Provide the (x, y) coordinate of the cell's center where the given text is located.  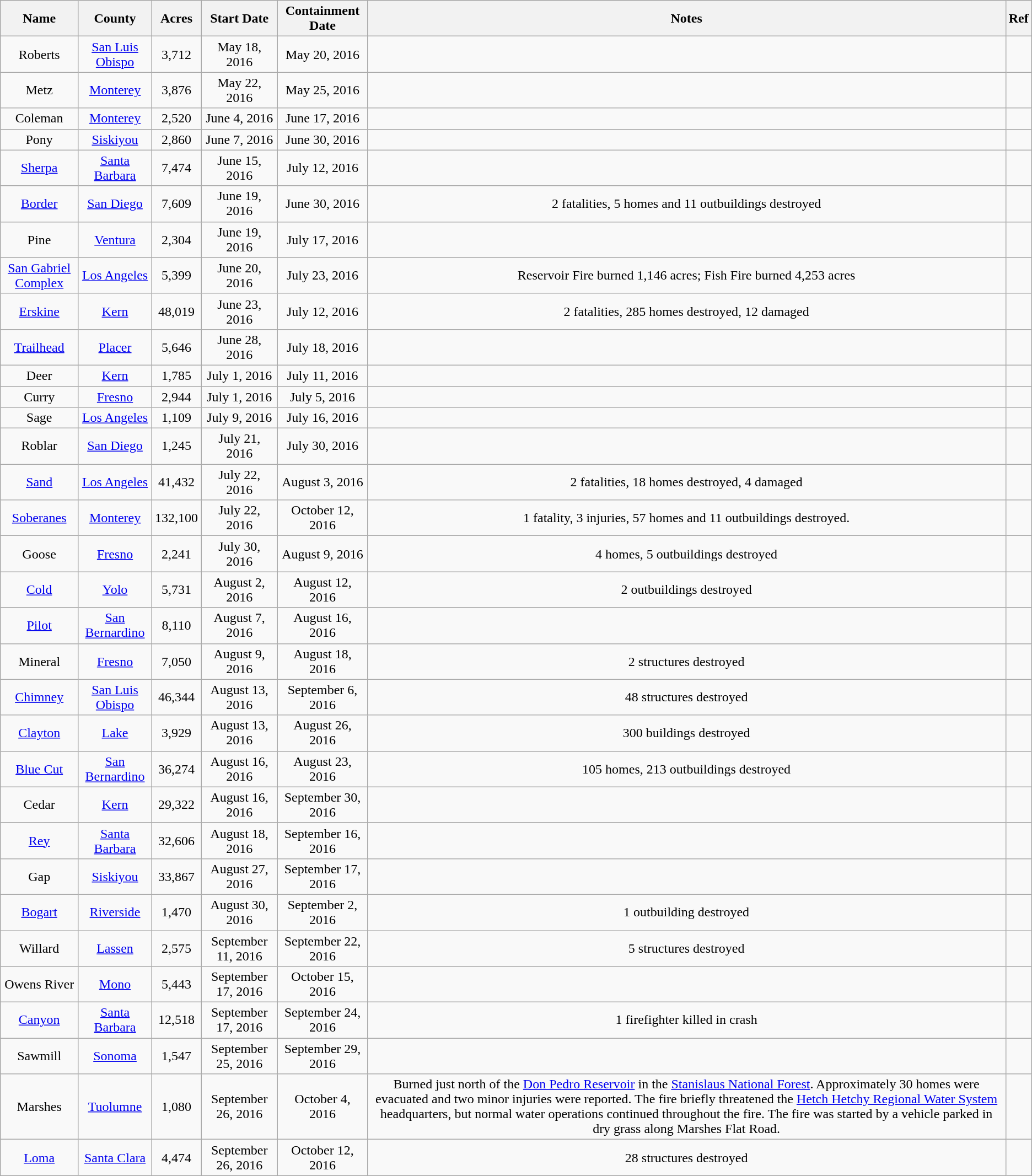
July 18, 2016 (322, 347)
Curry (40, 396)
San Gabriel Complex (40, 276)
7,474 (176, 168)
Trailhead (40, 347)
Notes (686, 19)
5 structures destroyed (686, 948)
1,785 (176, 375)
48 structures destroyed (686, 697)
7,050 (176, 662)
July 21, 2016 (239, 447)
1 fatality, 3 injuries, 57 homes and 11 outbuildings destroyed. (686, 518)
Pilot (40, 625)
Chimney (40, 697)
2,944 (176, 396)
June 23, 2016 (239, 311)
October 15, 2016 (322, 985)
33,867 (176, 877)
September 29, 2016 (322, 1056)
5,443 (176, 985)
2 fatalities, 285 homes destroyed, 12 damaged (686, 311)
Cedar (40, 805)
Sage (40, 418)
Lake (115, 733)
2,575 (176, 948)
1 firefighter killed in crash (686, 1020)
Sawmill (40, 1056)
3,929 (176, 733)
5,731 (176, 590)
Roberts (40, 54)
September 30, 2016 (322, 805)
May 25, 2016 (322, 90)
28 structures destroyed (686, 1158)
36,274 (176, 769)
Erskine (40, 311)
5,399 (176, 276)
48,019 (176, 311)
May 22, 2016 (239, 90)
June 15, 2016 (239, 168)
County (115, 19)
Pine (40, 239)
41,432 (176, 482)
1,245 (176, 447)
July 5, 2016 (322, 396)
Ref (1019, 19)
Deer (40, 375)
46,344 (176, 697)
5,646 (176, 347)
Yolo (115, 590)
September 25, 2016 (239, 1056)
Metz (40, 90)
4,474 (176, 1158)
September 16, 2016 (322, 840)
July 11, 2016 (322, 375)
June 7, 2016 (239, 139)
Mono (115, 985)
2 outbuildings destroyed (686, 590)
Coleman (40, 119)
June 20, 2016 (239, 276)
3,876 (176, 90)
8,110 (176, 625)
July 16, 2016 (322, 418)
August 7, 2016 (239, 625)
July 9, 2016 (239, 418)
2 structures destroyed (686, 662)
1,470 (176, 912)
32,606 (176, 840)
105 homes, 213 outbuildings destroyed (686, 769)
Willard (40, 948)
Blue Cut (40, 769)
Ventura (115, 239)
Cold (40, 590)
August 30, 2016 (239, 912)
Tuolumne (115, 1107)
2 fatalities, 5 homes and 11 outbuildings destroyed (686, 204)
September 22, 2016 (322, 948)
Start Date (239, 19)
2,520 (176, 119)
Reservoir Fire burned 1,146 acres; Fish Fire burned 4,253 acres (686, 276)
September 6, 2016 (322, 697)
Gap (40, 877)
Santa Clara (115, 1158)
1,080 (176, 1107)
August 2, 2016 (239, 590)
2,860 (176, 139)
Rey (40, 840)
12,518 (176, 1020)
September 2, 2016 (322, 912)
June 4, 2016 (239, 119)
September 24, 2016 (322, 1020)
August 23, 2016 (322, 769)
Name (40, 19)
2,304 (176, 239)
Marshes (40, 1107)
3,712 (176, 54)
2,241 (176, 554)
300 buildings destroyed (686, 733)
August 27, 2016 (239, 877)
July 23, 2016 (322, 276)
1 outbuilding destroyed (686, 912)
2 fatalities, 18 homes destroyed, 4 damaged (686, 482)
May 20, 2016 (322, 54)
Placer (115, 347)
Goose (40, 554)
Canyon (40, 1020)
July 17, 2016 (322, 239)
August 3, 2016 (322, 482)
Soberanes (40, 518)
Owens River (40, 985)
May 18, 2016 (239, 54)
7,609 (176, 204)
Riverside (115, 912)
Mineral (40, 662)
1,547 (176, 1056)
Containment Date (322, 19)
Clayton (40, 733)
29,322 (176, 805)
October 4, 2016 (322, 1107)
Sand (40, 482)
Bogart (40, 912)
August 12, 2016 (322, 590)
Border (40, 204)
4 homes, 5 outbuildings destroyed (686, 554)
June 17, 2016 (322, 119)
Loma (40, 1158)
August 26, 2016 (322, 733)
Lassen (115, 948)
Pony (40, 139)
Sonoma (115, 1056)
Acres (176, 19)
September 11, 2016 (239, 948)
Roblar (40, 447)
1,109 (176, 418)
132,100 (176, 518)
Sherpa (40, 168)
June 28, 2016 (239, 347)
